Locate the cell with the specified text and output its (x, y) center coordinate. 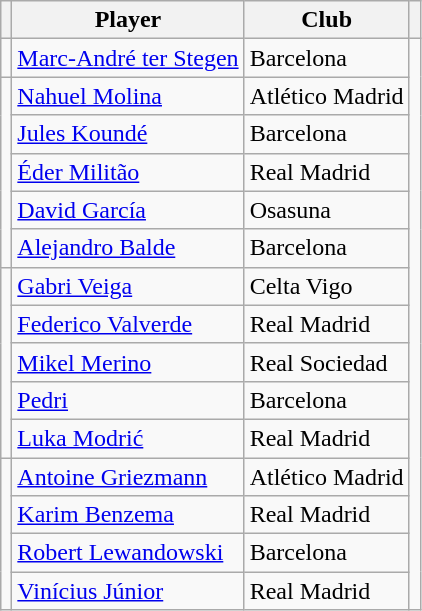
Robert Lewandowski (128, 553)
Pedri (128, 400)
Éder Militão (128, 172)
Vinícius Júnior (128, 591)
Mikel Merino (128, 362)
Nahuel Molina (128, 96)
Osasuna (326, 210)
Karim Benzema (128, 515)
Federico Valverde (128, 324)
Jules Koundé (128, 134)
Marc-André ter Stegen (128, 58)
Luka Modrić (128, 438)
Club (326, 20)
Gabri Veiga (128, 286)
Antoine Griezmann (128, 477)
Celta Vigo (326, 286)
Alejandro Balde (128, 248)
David García (128, 210)
Real Sociedad (326, 362)
Player (128, 20)
